Extract the (x, y) coordinate from the center of the cell holding the provided text.  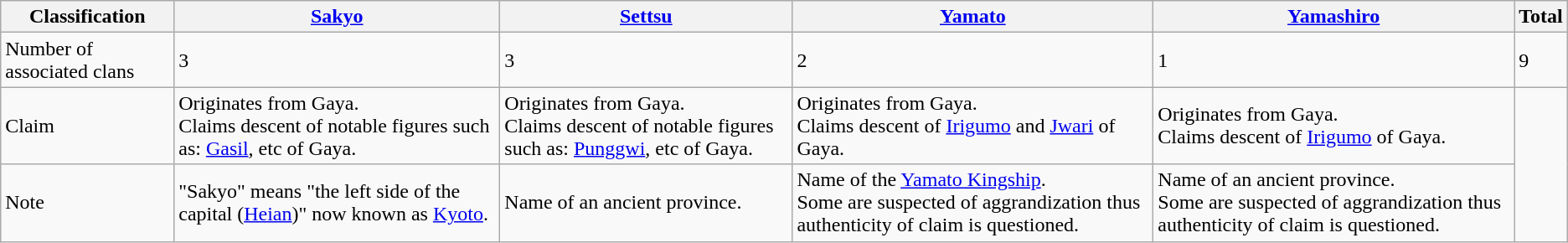
1 (1333, 60)
Total (1541, 17)
"Sakyo" means "the left side of the capital (Heian)" now known as Kyoto. (337, 203)
Name of an ancient province. (647, 203)
Yamashiro (1333, 17)
Claim (87, 126)
Originates from Gaya.Claims descent of Irigumo of Gaya. (1333, 126)
Originates from Gaya.Claims descent of notable figures such as: Punggwi, etc of Gaya. (647, 126)
2 (973, 60)
Name of the Yamato Kingship.Some are suspected of aggrandization thus authenticity of claim is questioned. (973, 203)
Number of associated clans (87, 60)
Originates from Gaya.Claims descent of notable figures such as: Gasil, etc of Gaya. (337, 126)
Sakyo (337, 17)
Note (87, 203)
Name of an ancient province.Some are suspected of aggrandization thus authenticity of claim is questioned. (1333, 203)
Settsu (647, 17)
Classification (87, 17)
Originates from Gaya.Claims descent of Irigumo and Jwari of Gaya. (973, 126)
Yamato (973, 17)
9 (1541, 60)
